Pinpoint the cell where the given text exists, returning its [X, Y] midpoint coordinate. 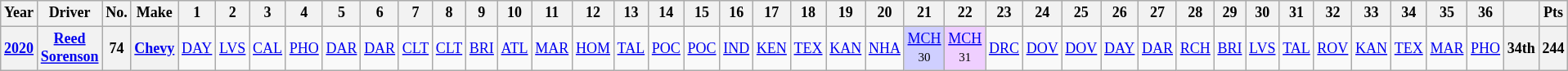
Chevy [155, 48]
4 [304, 13]
23 [1004, 13]
3 [268, 13]
IND [736, 48]
24 [1042, 13]
30 [1263, 13]
MCH31 [965, 48]
NHA [885, 48]
21 [924, 13]
15 [702, 13]
ATL [514, 48]
MCH30 [924, 48]
26 [1120, 13]
22 [965, 13]
31 [1296, 13]
18 [808, 13]
27 [1158, 13]
2020 [20, 48]
20 [885, 13]
16 [736, 13]
6 [380, 13]
9 [483, 13]
11 [552, 13]
Make [155, 13]
17 [772, 13]
HOM [594, 48]
7 [416, 13]
DRC [1004, 48]
28 [1195, 13]
ROV [1333, 48]
No. [116, 13]
5 [342, 13]
34 [1409, 13]
74 [116, 48]
Pts [1553, 13]
36 [1485, 13]
1 [197, 13]
10 [514, 13]
13 [631, 13]
2 [232, 13]
Driver [69, 13]
34th [1521, 48]
244 [1553, 48]
35 [1447, 13]
KEN [772, 48]
RCH [1195, 48]
29 [1230, 13]
33 [1372, 13]
12 [594, 13]
25 [1081, 13]
Reed Sorenson [69, 48]
14 [666, 13]
32 [1333, 13]
CAL [268, 48]
8 [448, 13]
19 [846, 13]
Year [20, 13]
